Search for the cell housing the specified text and yield its (X, Y) center coordinate. 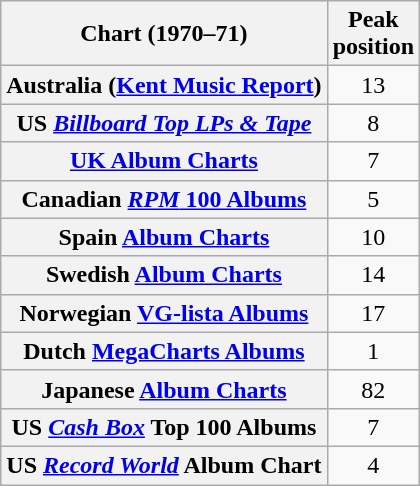
Chart (1970–71) (164, 34)
US Record World Album Chart (164, 465)
13 (373, 85)
17 (373, 313)
Japanese Album Charts (164, 389)
US Billboard Top LPs & Tape (164, 123)
Spain Album Charts (164, 237)
82 (373, 389)
Australia (Kent Music Report) (164, 85)
Peakposition (373, 34)
5 (373, 199)
4 (373, 465)
UK Album Charts (164, 161)
1 (373, 351)
Dutch MegaCharts Albums (164, 351)
14 (373, 275)
Norwegian VG-lista Albums (164, 313)
Canadian RPM 100 Albums (164, 199)
8 (373, 123)
US Cash Box Top 100 Albums (164, 427)
10 (373, 237)
Swedish Album Charts (164, 275)
